Return the [X, Y] coordinate for the center point of the cell that contains the specified text.  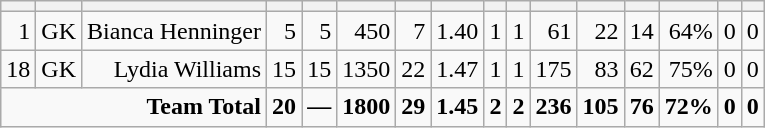
62 [642, 69]
7 [414, 31]
29 [414, 107]
61 [554, 31]
20 [284, 107]
Team Total [134, 107]
64% [688, 31]
Bianca Henninger [174, 31]
450 [366, 31]
75% [688, 69]
1.47 [458, 69]
1.40 [458, 31]
105 [600, 107]
— [320, 107]
175 [554, 69]
1800 [366, 107]
72% [688, 107]
1.45 [458, 107]
76 [642, 107]
83 [600, 69]
14 [642, 31]
236 [554, 107]
Lydia Williams [174, 69]
18 [18, 69]
1350 [366, 69]
